Extract the (x, y) coordinate from the center of the cell holding the provided text.  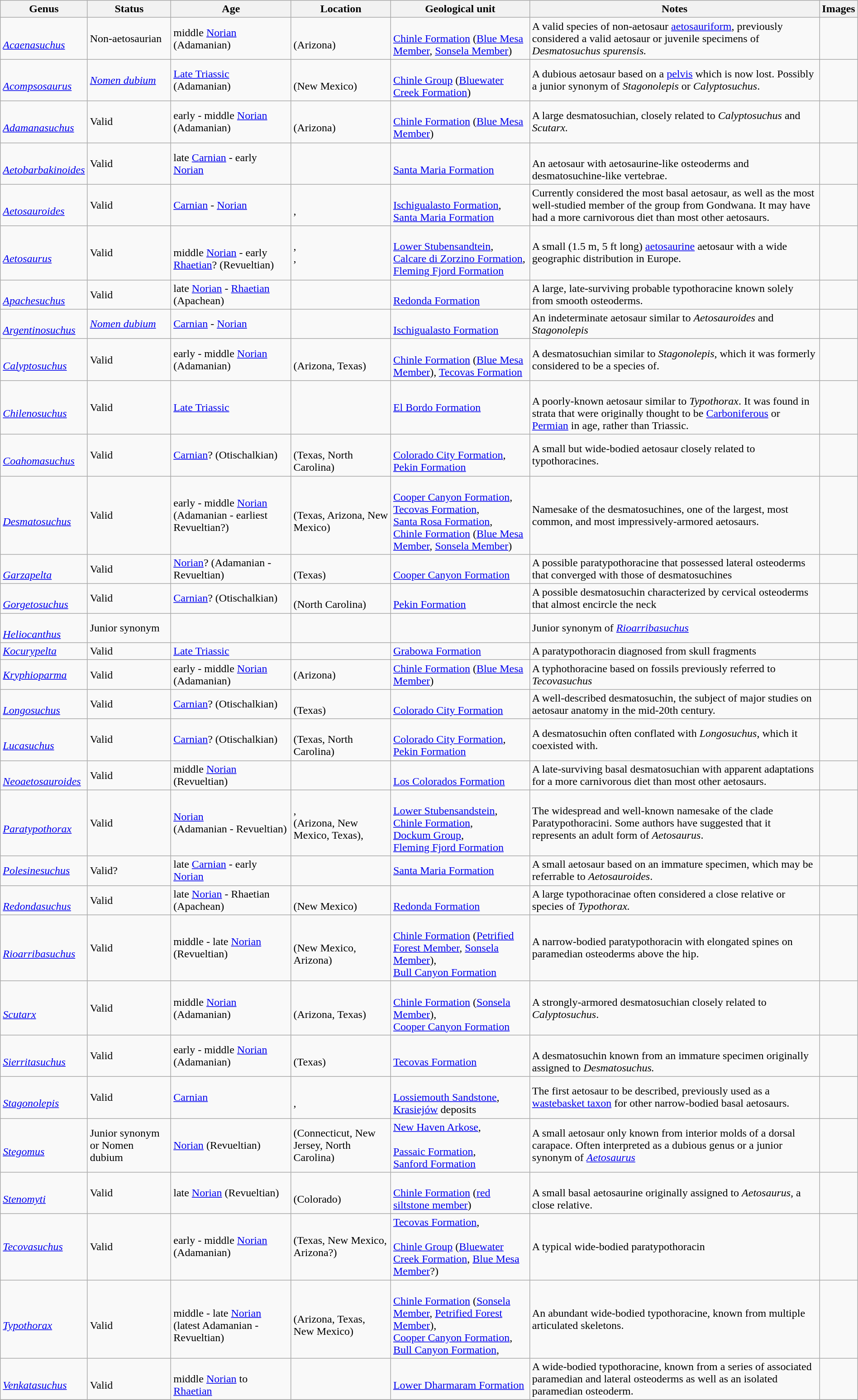
Norian? (Adamanian - Revueltian) (231, 569)
A narrow-bodied paratypothoracin with elongated spines on paramedian osteoderms above the hip. (674, 948)
Acaenasuchus (44, 38)
Namesake of the desmatosuchines, one of the largest, most common, and most impressively-armored aetosaurs. (674, 515)
Age (231, 9)
middle Norian to Rhaetian (231, 1379)
A well-described desmatosuchin, the subject of major studies on aetosaur anatomy in the mid-20th century. (674, 704)
A typhothoracine based on fossils previously referred to Tecovasuchus (674, 674)
Coahomasuchus (44, 455)
Lower Stubensandstein, Chinle Formation, Dockum Group, Fleming Fjord Formation (460, 823)
A small (1.5 m, 5 ft long) aetosaurine aetosaur with a wide geographic distribution in Europe. (674, 253)
Ischigualasto Formation, Santa Maria Formation (460, 205)
Calyptosuchus (44, 359)
Typothorax (44, 1319)
A small aetosaur only known from interior molds of a dorsal carapace. Often interpreted as a dubious genus or a junior synonym of Aetosaurus (674, 1145)
El Bordo Formation (460, 407)
Colorado City Formation (460, 704)
Chinle Group (Bluewater Creek Formation) (460, 80)
A dubious aetosaur based on a pelvis which is now lost. Possibly a junior synonym of Stagonolepis or Calyptosuchus. (674, 80)
Norian(Adamanian - Revueltian) (231, 823)
Acompsosaurus (44, 80)
Kryphioparma (44, 674)
(Arizona, Texas, New Mexico) (341, 1319)
New Haven Arkose,Passaic Formation, Sanford Formation (460, 1145)
Apachesuchus (44, 294)
Stegomus (44, 1145)
Chinle Formation (Blue Mesa Member, Sonsela Member) (460, 38)
Lower Dharmaram Formation (460, 1379)
Tecovasuchus (44, 1247)
Heliocanthus (44, 628)
Neoaetosauroides (44, 775)
Norian (Revueltian) (231, 1145)
Pekin Formation (460, 598)
Images (839, 9)
Adamanasuchus (44, 122)
(Connecticut, New Jersey, North Carolina) (341, 1145)
Los Colorados Formation (460, 775)
A typical wide-bodied paratypothoracin (674, 1247)
Lossiemouth Sandstone, Krasiejów deposits (460, 1097)
Valid? (129, 871)
A large typothoracinae often considered a close relative or species of Typothorax. (674, 900)
Polesinesuchus (44, 871)
(New Mexico, Arizona) (341, 948)
Late Triassic (Adamanian) (231, 80)
(Texas, Arizona, New Mexico) (341, 515)
Notes (674, 9)
The widespread and well-known namesake of the clade Paratypothoracini. Some authors have suggested that it represents an adult form of Aetosaurus. (674, 823)
Chinle Formation (Petrified Forest Member, Sonsela Member), Bull Canyon Formation (460, 948)
A large, late-surviving probable typothoracine known solely from smooth osteoderms. (674, 294)
Argentinosuchus (44, 324)
Cooper Canyon Formation (460, 569)
The first aetosaur to be described, previously used as a wastebasket taxon for other narrow-bodied basal aetosaurs. (674, 1097)
Status (129, 9)
late Norian (Revueltian) (231, 1193)
A possible paratypothoracine that possessed lateral osteoderms that converged with those of desmatosuchines (674, 569)
Chinle Formation (Sonsela Member, Petrified Forest Member), Cooper Canyon Formation, Bull Canyon Formation, (460, 1319)
A valid species of non-aetosaur aetosauriform, previously considered a valid aetosaur or juvenile specimens of Desmatosuchus spurensis. (674, 38)
Scutarx (44, 1008)
Aetobarbakinoides (44, 163)
early - middle Norian (Adamanian - earliest Revueltian?) (231, 515)
Chilenosuchus (44, 407)
A desmatosuchian similar to Stagonolepis, which it was formerly considered to be a species of. (674, 359)
Junior synonym or Nomen dubium (129, 1145)
Genus (44, 9)
middle - late Norian (Revueltian) (231, 948)
Cooper Canyon Formation, Tecovas Formation, Santa Rosa Formation, Chinle Formation (Blue Mesa Member, Sonsela Member) (460, 515)
Venkatasuchus (44, 1379)
middle Norian (Revueltian) (231, 775)
A wide-bodied typothoracine, known from a series of associated paramedian and lateral osteoderms as well as an isolated paramedian osteoderm. (674, 1379)
A possible desmatosuchin characterized by cervical osteoderms that almost encircle the neck (674, 598)
Grabowa Formation (460, 651)
Gorgetosuchus (44, 598)
A paratypothoracin diagnosed from skull fragments (674, 651)
Stenomyti (44, 1193)
Junior synonym of Rioarribasuchus (674, 628)
A desmatosuchin known from an immature specimen originally assigned to Desmatosuchus. (674, 1056)
(Colorado) (341, 1193)
Lucasuchus (44, 740)
Sierritasuchus (44, 1056)
Aetosauroides (44, 205)
An abundant wide-bodied typothoracine, known from multiple articulated skeletons. (674, 1319)
Carnian (231, 1097)
Rioarribasuchus (44, 948)
A small but wide-bodied aetosaur closely related to typothoracines. (674, 455)
Non-aetosaurian (129, 38)
Tecovas Formation,Chinle Group (Bluewater Creek Formation, Blue Mesa Member?) (460, 1247)
An indeterminate aetosaur similar to Aetosauroides and Stagonolepis (674, 324)
Redondasuchus (44, 900)
middle Norian - early Rhaetian? (Revueltian) (231, 253)
Kocurypelta (44, 651)
Lower Stubensandtein, Calcare di Zorzino Formation, Fleming Fjord Formation (460, 253)
Chinle Formation (Blue Mesa Member), Tecovas Formation (460, 359)
A desmatosuchin often conflated with Longosuchus, which it coexisted with. (674, 740)
Geological unit (460, 9)
Longosuchus (44, 704)
A late-surviving basal desmatosuchian with apparent adaptations for a more carnivorous diet than most other aetosaurs. (674, 775)
(North Carolina) (341, 598)
Location (341, 9)
(Texas, New Mexico, Arizona?) (341, 1247)
A small basal aetosaurine originally assigned to Aetosaurus, a close relative. (674, 1193)
, , (341, 253)
Chinle Formation (red siltstone member) (460, 1193)
Aetosaurus (44, 253)
Garzapelta (44, 569)
A small aetosaur based on an immature specimen, which may be referrable to Aetosauroides. (674, 871)
Chinle Formation (Sonsela Member), Cooper Canyon Formation (460, 1008)
Tecovas Formation (460, 1056)
Paratypothorax (44, 823)
Ischigualasto Formation (460, 324)
, (Arizona, New Mexico, Texas), (341, 823)
Stagonolepis (44, 1097)
Junior synonym (129, 628)
An aetosaur with aetosaurine-like osteoderms and desmatosuchine-like vertebrae. (674, 163)
A strongly-armored desmatosuchian closely related to Calyptosuchus. (674, 1008)
Desmatosuchus (44, 515)
A large desmatosuchian, closely related to Calyptosuchus and Scutarx. (674, 122)
middle - late Norian (latest Adamanian - Revueltian) (231, 1319)
